Find where the given text appears and provide that cell's center as (x, y) coordinate. 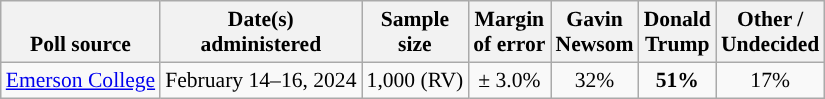
Other /Undecided (770, 32)
51% (678, 80)
Emerson College (80, 80)
1,000 (RV) (416, 80)
± 3.0% (509, 80)
17% (770, 80)
Date(s)administered (260, 32)
Poll source (80, 32)
Samplesize (416, 32)
February 14–16, 2024 (260, 80)
DonaldTrump (678, 32)
Marginof error (509, 32)
32% (594, 80)
GavinNewsom (594, 32)
